Determine the (X, Y) coordinate at the center of the cell enclosing the given text.  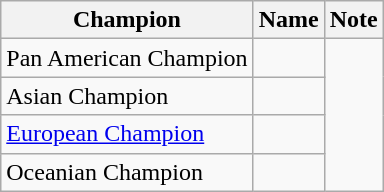
Champion (127, 20)
European Champion (127, 134)
Pan American Champion (127, 58)
Oceanian Champion (127, 172)
Asian Champion (127, 96)
Name (288, 20)
Note (354, 20)
